Output the [X, Y] coordinate of the center of the cell containing the given text.  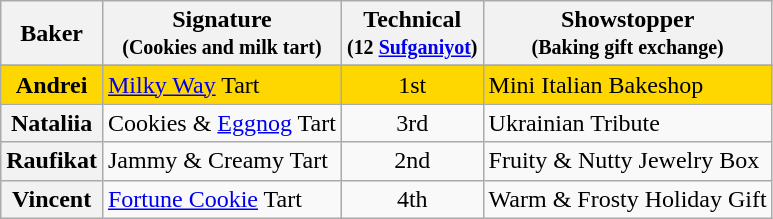
1st [412, 85]
3rd [412, 123]
Ukrainian Tribute [628, 123]
Fruity & Nutty Jewelry Box [628, 161]
Warm & Frosty Holiday Gift [628, 199]
Signature(Cookies and milk tart) [222, 34]
Showstopper(Baking gift exchange) [628, 34]
Nataliia [52, 123]
2nd [412, 161]
Technical(12 Sufganiyot) [412, 34]
Milky Way Tart [222, 85]
Baker [52, 34]
Andrei [52, 85]
Mini Italian Bakeshop [628, 85]
Cookies & Eggnog Tart [222, 123]
4th [412, 199]
Vincent [52, 199]
Fortune Cookie Tart [222, 199]
Jammy & Creamy Tart [222, 161]
Raufikat [52, 161]
